Detect which cell encompasses the target text, then output its [x, y] center coordinate. 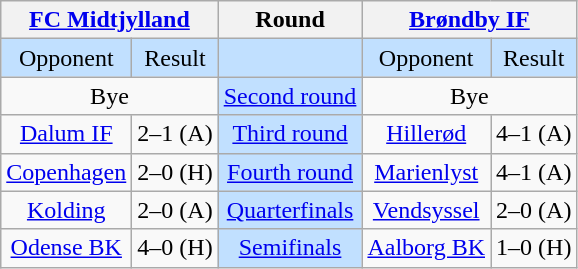
2–0 (H) [175, 172]
Brøndby IF [470, 20]
FC Midtjylland [110, 20]
2–1 (A) [175, 134]
Round [290, 20]
Dalum IF [66, 134]
Hillerød [426, 134]
Aalborg BK [426, 248]
Semifinals [290, 248]
Vendsyssel [426, 210]
Quarterfinals [290, 210]
Marienlyst [426, 172]
Fourth round [290, 172]
4–0 (H) [175, 248]
Kolding [66, 210]
Copenhagen [66, 172]
Third round [290, 134]
Odense BK [66, 248]
1–0 (H) [534, 248]
Second round [290, 96]
